Detect which cell encompasses the target text, then output its (x, y) center coordinate. 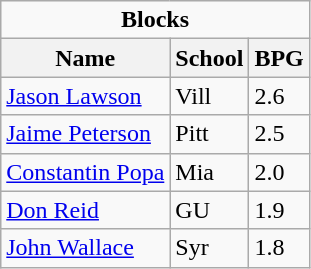
2.0 (279, 172)
Name (86, 58)
Pitt (210, 134)
John Wallace (86, 248)
Blocks (156, 20)
2.6 (279, 96)
Vill (210, 96)
Don Reid (86, 210)
Syr (210, 248)
Jason Lawson (86, 96)
BPG (279, 58)
School (210, 58)
GU (210, 210)
1.8 (279, 248)
Mia (210, 172)
2.5 (279, 134)
Constantin Popa (86, 172)
1.9 (279, 210)
Jaime Peterson (86, 134)
